Identify which cell holds the provided text, then report its [x, y] central coordinate. 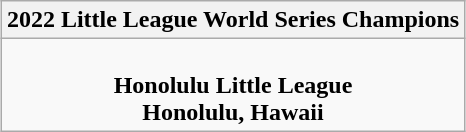
2022 Little League World Series Champions [232, 20]
Honolulu Little League Honolulu, Hawaii [232, 85]
